Provide the (X, Y) coordinate of the cell's center where the given text is located.  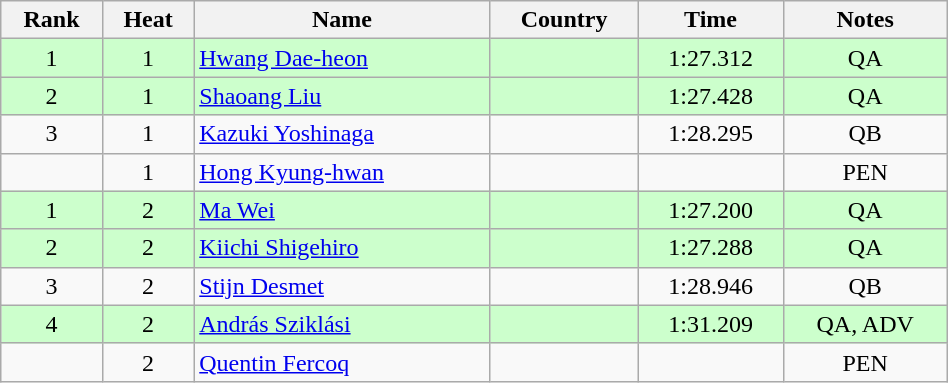
1:28.295 (710, 134)
Stijn Desmet (342, 286)
QA, ADV (865, 324)
Quentin Fercoq (342, 362)
Rank (52, 20)
Time (710, 20)
Hwang Dae-heon (342, 58)
1:27.288 (710, 248)
Ma Wei (342, 210)
Notes (865, 20)
Name (342, 20)
Hong Kyung-hwan (342, 172)
1:27.200 (710, 210)
4 (52, 324)
1:31.209 (710, 324)
Kiichi Shigehiro (342, 248)
Kazuki Yoshinaga (342, 134)
1:27.428 (710, 96)
Country (564, 20)
Shaoang Liu (342, 96)
1:28.946 (710, 286)
András Sziklási (342, 324)
1:27.312 (710, 58)
Heat (148, 20)
